Extract the (X, Y) coordinate from the center of the cell holding the provided text.  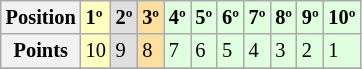
3º (150, 17)
1 (342, 51)
3 (284, 51)
2 (310, 51)
Position (41, 17)
6º (230, 17)
2º (124, 17)
7 (178, 51)
5º (204, 17)
9º (310, 17)
8 (150, 51)
7º (258, 17)
6 (204, 51)
1º (96, 17)
Points (41, 51)
9 (124, 51)
4º (178, 17)
5 (230, 51)
8º (284, 17)
10º (342, 17)
10 (96, 51)
4 (258, 51)
